Determine the [x, y] coordinate at the center of the cell enclosing the given text.  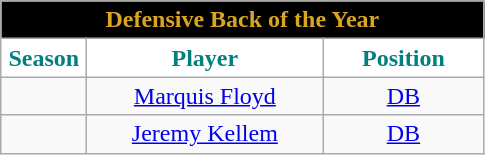
Jeremy Kellem [205, 134]
Position [404, 58]
Season [44, 58]
Player [205, 58]
Marquis Floyd [205, 96]
Defensive Back of the Year [242, 20]
